Detect which cell encompasses the target text, then output its [x, y] center coordinate. 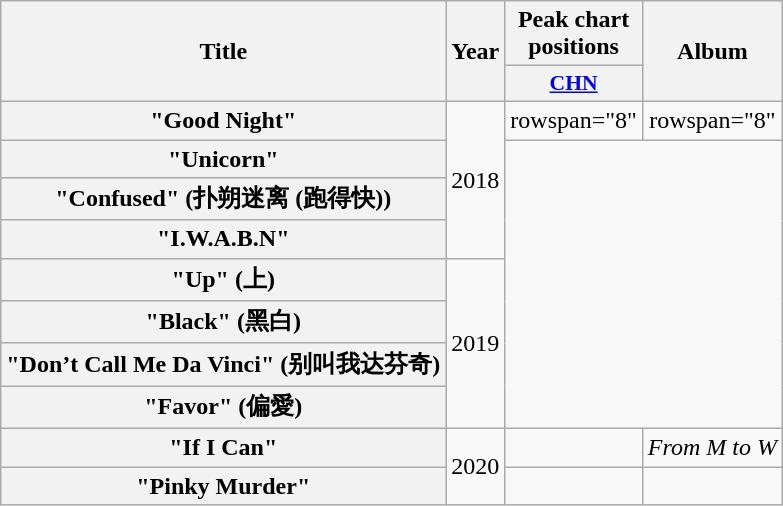
2020 [476, 466]
"I.W.A.B.N" [224, 239]
"If I Can" [224, 447]
"Don’t Call Me Da Vinci" (别叫我达芬奇) [224, 364]
2019 [476, 343]
From M to W [712, 447]
Album [712, 52]
Title [224, 52]
"Good Night" [224, 120]
"Black" (黑白) [224, 322]
"Confused" (扑朔迷离 (跑得快)) [224, 200]
CHN [574, 84]
"Pinky Murder" [224, 485]
"Favor" (偏愛) [224, 408]
Peak chart positions [574, 34]
"Up" (上) [224, 280]
2018 [476, 180]
"Unicorn" [224, 159]
Year [476, 52]
